Capture the cell that displays the provided text and extract its (x, y) central coordinate. 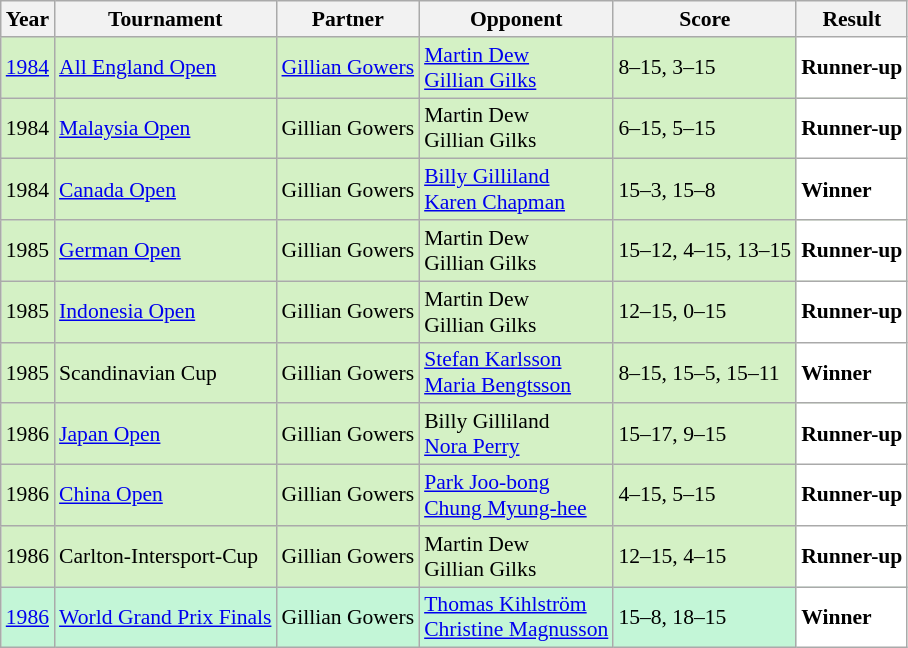
Japan Open (165, 434)
All England Open (165, 68)
6–15, 5–15 (704, 128)
8–15, 3–15 (704, 68)
World Grand Prix Finals (165, 618)
4–15, 5–15 (704, 496)
Indonesia Open (165, 312)
15–17, 9–15 (704, 434)
15–12, 4–15, 13–15 (704, 250)
Stefan Karlsson Maria Bengtsson (516, 372)
Thomas Kihlström Christine Magnusson (516, 618)
Score (704, 19)
Carlton-Intersport-Cup (165, 556)
12–15, 4–15 (704, 556)
Scandinavian Cup (165, 372)
8–15, 15–5, 15–11 (704, 372)
German Open (165, 250)
Billy Gilliland Karen Chapman (516, 190)
Malaysia Open (165, 128)
15–3, 15–8 (704, 190)
Year (28, 19)
China Open (165, 496)
Tournament (165, 19)
Billy Gilliland Nora Perry (516, 434)
Result (852, 19)
Park Joo-bong Chung Myung-hee (516, 496)
12–15, 0–15 (704, 312)
Partner (348, 19)
Opponent (516, 19)
15–8, 18–15 (704, 618)
Canada Open (165, 190)
